Identify which cell holds the provided text, then report its [X, Y] central coordinate. 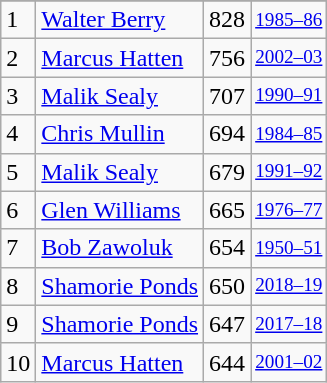
5 [18, 172]
828 [228, 20]
644 [228, 362]
1984–85 [289, 134]
1985–86 [289, 20]
707 [228, 96]
Chris Mullin [120, 134]
1950–51 [289, 248]
8 [18, 286]
647 [228, 324]
1976–77 [289, 210]
1991–92 [289, 172]
2017–18 [289, 324]
679 [228, 172]
694 [228, 134]
Glen Williams [120, 210]
3 [18, 96]
665 [228, 210]
Bob Zawoluk [120, 248]
Walter Berry [120, 20]
2002–03 [289, 58]
7 [18, 248]
1990–91 [289, 96]
756 [228, 58]
9 [18, 324]
2 [18, 58]
2018–19 [289, 286]
10 [18, 362]
1 [18, 20]
2001–02 [289, 362]
650 [228, 286]
654 [228, 248]
4 [18, 134]
6 [18, 210]
